Pinpoint the cell where the given text exists, returning its (X, Y) midpoint coordinate. 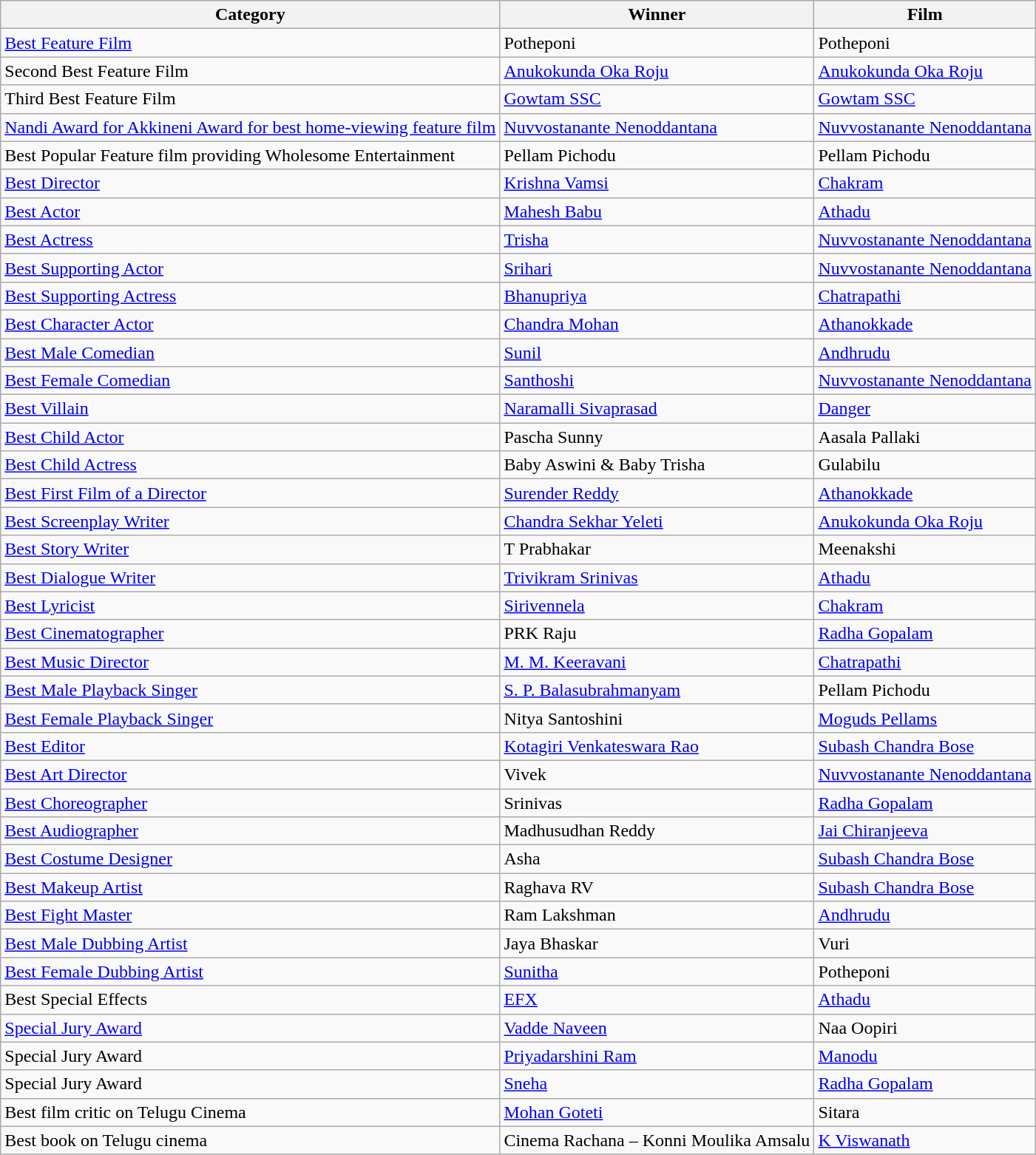
Vuri (925, 944)
Best Director (250, 183)
M. M. Keeravani (657, 662)
Ram Lakshman (657, 915)
Nitya Santoshini (657, 718)
Aasala Pallaki (925, 437)
Srinivas (657, 802)
Baby Aswini & Baby Trisha (657, 465)
Priyadarshini Ram (657, 1056)
Best Audiographer (250, 831)
Manodu (925, 1056)
Sneha (657, 1084)
Kotagiri Venkateswara Rao (657, 746)
Best Lyricist (250, 606)
Krishna Vamsi (657, 183)
Best Feature Film (250, 43)
Chandra Mohan (657, 324)
Naramalli Sivaprasad (657, 409)
Surender Reddy (657, 493)
Film (925, 15)
Best Story Writer (250, 549)
Cinema Rachana – Konni Moulika Amsalu (657, 1140)
Trisha (657, 240)
Bhanupriya (657, 296)
Vadde Naveen (657, 1028)
Best film critic on Telugu Cinema (250, 1112)
Best Female Dubbing Artist (250, 972)
Best Music Director (250, 662)
Best Actress (250, 240)
Third Best Feature Film (250, 99)
Second Best Feature Film (250, 71)
Best Costume Designer (250, 859)
Best Popular Feature film providing Wholesome Entertainment (250, 155)
Naa Oopiri (925, 1028)
Pascha Sunny (657, 437)
Moguds Pellams (925, 718)
Category (250, 15)
Best Child Actor (250, 437)
Vivek (657, 774)
Best Choreographer (250, 802)
S. P. Balasubrahmanyam (657, 690)
Mohan Goteti (657, 1112)
Sunil (657, 353)
Best Male Playback Singer (250, 690)
Best Female Comedian (250, 381)
T Prabhakar (657, 549)
Best Art Director (250, 774)
Jai Chiranjeeva (925, 831)
Sitara (925, 1112)
Best Female Playback Singer (250, 718)
Best Child Actress (250, 465)
Jaya Bhaskar (657, 944)
PRK Raju (657, 634)
Best Special Effects (250, 1000)
Meenakshi (925, 549)
Srihari (657, 268)
Best Screenplay Writer (250, 521)
Best Supporting Actor (250, 268)
Chandra Sekhar Yeleti (657, 521)
Best Dialogue Writer (250, 577)
Best Makeup Artist (250, 887)
Raghava RV (657, 887)
Nandi Award for Akkineni Award for best home-viewing feature film (250, 127)
Mahesh Babu (657, 211)
Madhusudhan Reddy (657, 831)
Danger (925, 409)
Best book on Telugu cinema (250, 1140)
Best Male Dubbing Artist (250, 944)
Sirivennela (657, 606)
Best Cinematographer (250, 634)
Asha (657, 859)
Trivikram Srinivas (657, 577)
Sunitha (657, 972)
Santhoshi (657, 381)
Best Villain (250, 409)
Best Supporting Actress (250, 296)
Best Editor (250, 746)
Gulabilu (925, 465)
Best Male Comedian (250, 353)
Winner (657, 15)
K Viswanath (925, 1140)
Best Fight Master (250, 915)
EFX (657, 1000)
Best Character Actor (250, 324)
Best First Film of a Director (250, 493)
Best Actor (250, 211)
